Provide the [x, y] coordinate of the cell's center where the given text is located.  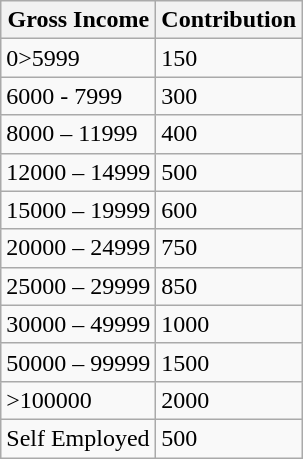
Gross Income [78, 20]
>100000 [78, 400]
850 [229, 286]
12000 – 14999 [78, 172]
6000 - 7999 [78, 96]
25000 – 29999 [78, 286]
1000 [229, 324]
400 [229, 134]
600 [229, 210]
Self Employed [78, 438]
300 [229, 96]
30000 – 49999 [78, 324]
20000 – 24999 [78, 248]
50000 – 99999 [78, 362]
2000 [229, 400]
8000 – 11999 [78, 134]
15000 – 19999 [78, 210]
0>5999 [78, 58]
750 [229, 248]
Contribution [229, 20]
150 [229, 58]
1500 [229, 362]
